Provide the [x, y] coordinate of the cell's center where the given text is located.  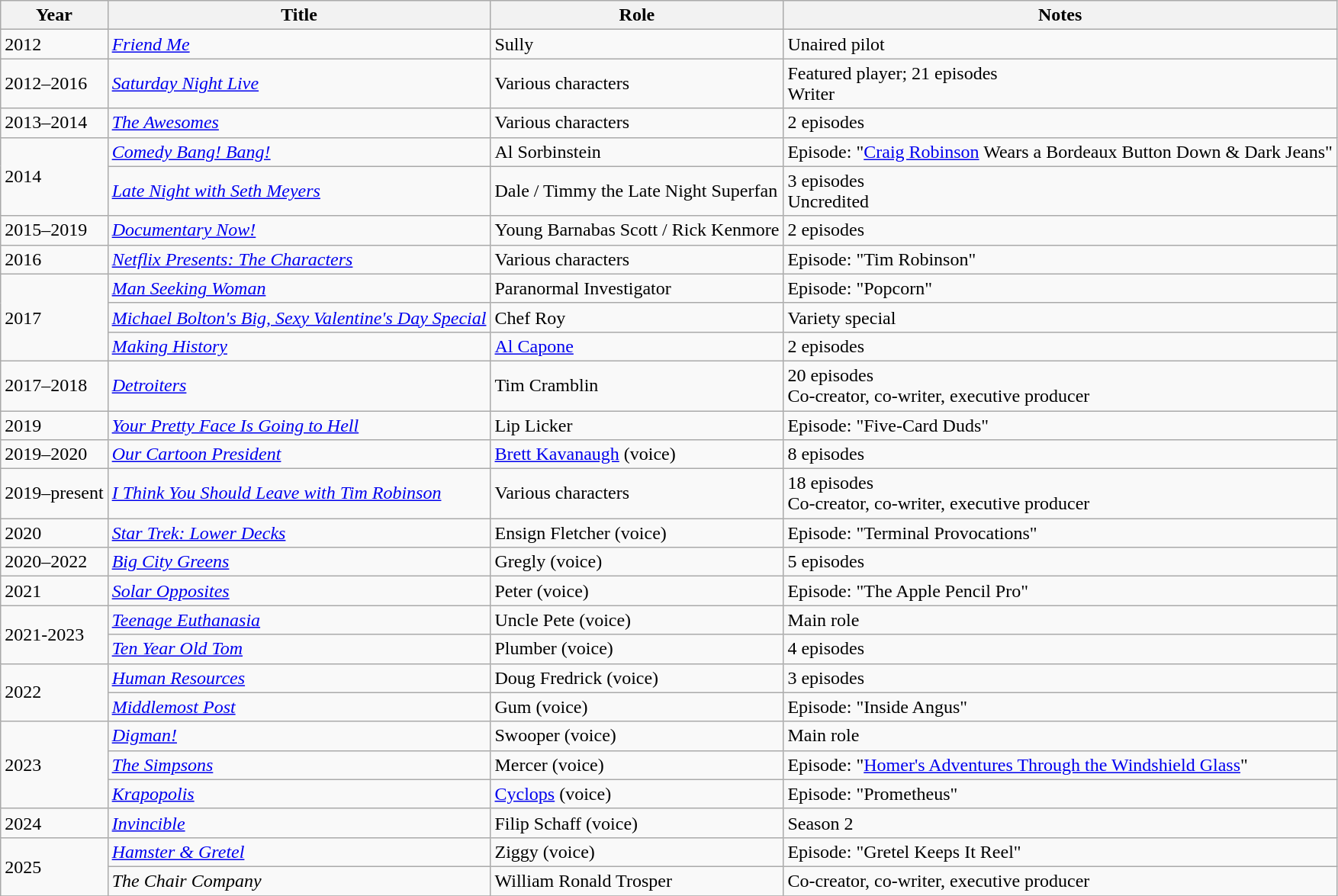
Late Night with Seth Meyers [299, 191]
Your Pretty Face Is Going to Hell [299, 425]
Al Sorbinstein [637, 152]
Lip Licker [637, 425]
Chef Roy [637, 317]
Man Seeking Woman [299, 288]
Digman! [299, 736]
5 episodes [1060, 562]
2012–2016 [54, 84]
Tim Cramblin [637, 386]
The Chair Company [299, 881]
2022 [54, 692]
Episode: "Prometheus" [1060, 794]
Krapopolis [299, 794]
2016 [54, 259]
Paranormal Investigator [637, 288]
2020–2022 [54, 562]
Year [54, 15]
William Ronald Trosper [637, 881]
Teenage Euthanasia [299, 620]
18 episodesCo-creator, co-writer, executive producer [1060, 494]
Notes [1060, 15]
2017 [54, 317]
Al Capone [637, 346]
Mercer (voice) [637, 765]
Ziggy (voice) [637, 852]
Invincible [299, 823]
Variety special [1060, 317]
Saturday Night Live [299, 84]
Episode: "Homer's Adventures Through the Windshield Glass" [1060, 765]
Episode: "Terminal Provocations" [1060, 533]
8 episodes [1060, 454]
Uncle Pete (voice) [637, 620]
2012 [54, 44]
Plumber (voice) [637, 649]
Episode: "Five-Card Duds" [1060, 425]
Detroiters [299, 386]
Featured player; 21 episodesWriter [1060, 84]
The Awesomes [299, 123]
Title [299, 15]
Ensign Fletcher (voice) [637, 533]
2023 [54, 765]
Human Resources [299, 678]
Doug Fredrick (voice) [637, 678]
Our Cartoon President [299, 454]
Episode: "Inside Angus" [1060, 707]
4 episodes [1060, 649]
Episode: "The Apple Pencil Pro" [1060, 591]
2020 [54, 533]
20 episodesCo-creator, co-writer, executive producer [1060, 386]
Swooper (voice) [637, 736]
Co-creator, co-writer, executive producer [1060, 881]
I Think You Should Leave with Tim Robinson [299, 494]
3 episodesUncredited [1060, 191]
Making History [299, 346]
Season 2 [1060, 823]
Dale / Timmy the Late Night Superfan [637, 191]
Episode: "Tim Robinson" [1060, 259]
Episode: "Gretel Keeps It Reel" [1060, 852]
The Simpsons [299, 765]
Comedy Bang! Bang! [299, 152]
Cyclops (voice) [637, 794]
2021 [54, 591]
2024 [54, 823]
Sully [637, 44]
2019 [54, 425]
Unaired pilot [1060, 44]
Young Barnabas Scott / Rick Kenmore [637, 230]
Brett Kavanaugh (voice) [637, 454]
2013–2014 [54, 123]
2015–2019 [54, 230]
Solar Opposites [299, 591]
Friend Me [299, 44]
Netflix Presents: The Characters [299, 259]
Episode: "Popcorn" [1060, 288]
Middlemost Post [299, 707]
Hamster & Gretel [299, 852]
Filip Schaff (voice) [637, 823]
Star Trek: Lower Decks [299, 533]
2017–2018 [54, 386]
3 episodes [1060, 678]
Gum (voice) [637, 707]
Ten Year Old Tom [299, 649]
Episode: "Craig Robinson Wears a Bordeaux Button Down & Dark Jeans" [1060, 152]
Role [637, 15]
2019–2020 [54, 454]
2025 [54, 866]
Michael Bolton's Big, Sexy Valentine's Day Special [299, 317]
Big City Greens [299, 562]
Peter (voice) [637, 591]
2019–present [54, 494]
2021-2023 [54, 634]
Gregly (voice) [637, 562]
Documentary Now! [299, 230]
2014 [54, 177]
